Extract the [x, y] coordinate from the center of the cell holding the provided text.  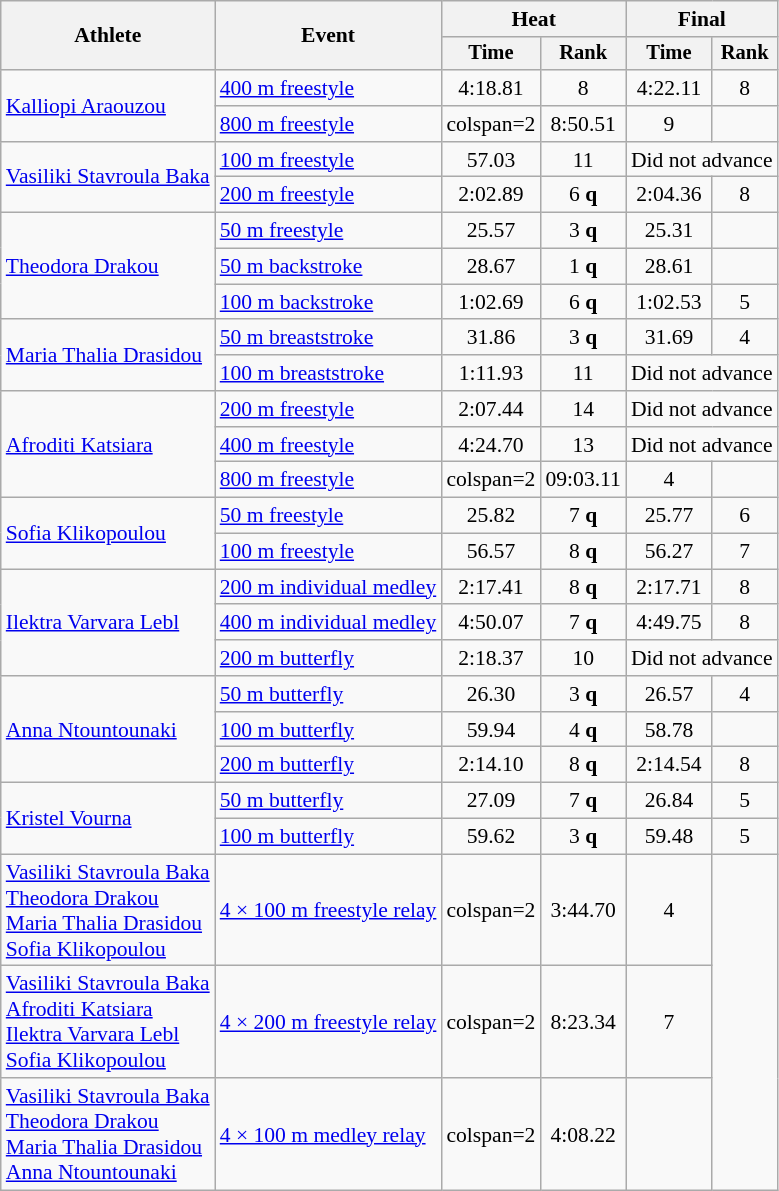
4 × 100 m medley relay [328, 1134]
Event [328, 36]
Vasiliki Stavroula Baka [108, 178]
Kristel Vourna [108, 818]
57.03 [490, 160]
25.82 [490, 516]
4:08.22 [582, 1134]
Kalliopi Araouzou [108, 106]
2:07.44 [490, 409]
Maria Thalia Drasidou [108, 356]
2:02.89 [490, 195]
Final [702, 19]
1:02.53 [669, 302]
10 [582, 658]
13 [582, 445]
4:24.70 [490, 445]
9 [669, 124]
09:03.11 [582, 480]
400 m individual medley [328, 623]
4:22.11 [669, 88]
2:04.36 [669, 195]
26.84 [669, 801]
2:14.10 [490, 765]
100 m breaststroke [328, 373]
1:11.93 [490, 373]
Sofia Klikopoulou [108, 534]
Vasiliki Stavroula BakaTheodora DrakouMaria Thalia DrasidouAnna Ntountounaki [108, 1134]
Theodora Drakou [108, 266]
8:23.34 [582, 1022]
58.78 [669, 730]
4:18.81 [490, 88]
100 m backstroke [328, 302]
25.57 [490, 231]
26.30 [490, 694]
2:14.54 [669, 765]
56.57 [490, 552]
3:44.70 [582, 910]
1 q [582, 267]
59.48 [669, 837]
28.67 [490, 267]
6 [745, 516]
25.31 [669, 231]
28.61 [669, 267]
Ilektra Varvara Lebl [108, 622]
2:17.71 [669, 587]
25.77 [669, 516]
Vasiliki Stavroula BakaTheodora DrakouMaria Thalia DrasidouSofia Klikopoulou [108, 910]
2:18.37 [490, 658]
Heat [534, 19]
56.27 [669, 552]
50 m backstroke [328, 267]
1:02.69 [490, 302]
31.69 [669, 338]
50 m breaststroke [328, 338]
4 × 200 m freestyle relay [328, 1022]
4 × 100 m freestyle relay [328, 910]
59.94 [490, 730]
2:17.41 [490, 587]
Athlete [108, 36]
14 [582, 409]
200 m individual medley [328, 587]
Anna Ntountounaki [108, 730]
Vasiliki Stavroula BakaAfroditi KatsiaraIlektra Varvara LeblSofia Klikopoulou [108, 1022]
59.62 [490, 837]
26.57 [669, 694]
4:50.07 [490, 623]
31.86 [490, 338]
27.09 [490, 801]
Afroditi Katsiara [108, 444]
4:49.75 [669, 623]
4 q [582, 730]
8:50.51 [582, 124]
